Return [x, y] of the center of cell containing provided text 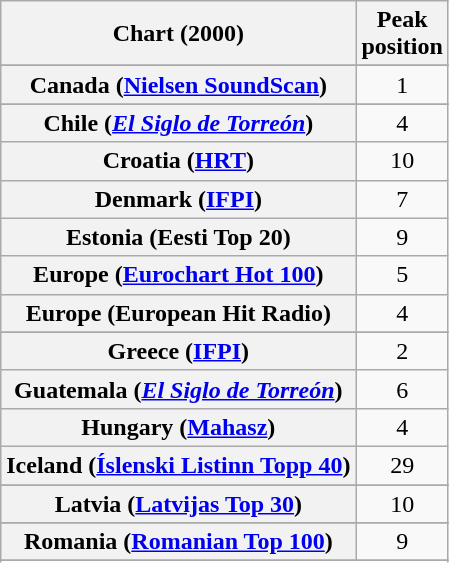
Greece (IFPI) [178, 351]
1 [402, 85]
29 [402, 465]
Europe (European Hit Radio) [178, 313]
Guatemala (El Siglo de Torreón) [178, 389]
Iceland (Íslenski Listinn Topp 40) [178, 465]
Romania (Romanian Top 100) [178, 542]
Europe (Eurochart Hot 100) [178, 275]
Latvia (Latvijas Top 30) [178, 503]
Canada (Nielsen SoundScan) [178, 85]
Peakposition [402, 34]
Chart (2000) [178, 34]
Chile (El Siglo de Torreón) [178, 123]
Estonia (Eesti Top 20) [178, 237]
5 [402, 275]
Croatia (HRT) [178, 161]
2 [402, 351]
6 [402, 389]
Denmark (IFPI) [178, 199]
7 [402, 199]
Hungary (Mahasz) [178, 427]
